From the cell containing the given text, extract its center point as (x, y) coordinate. 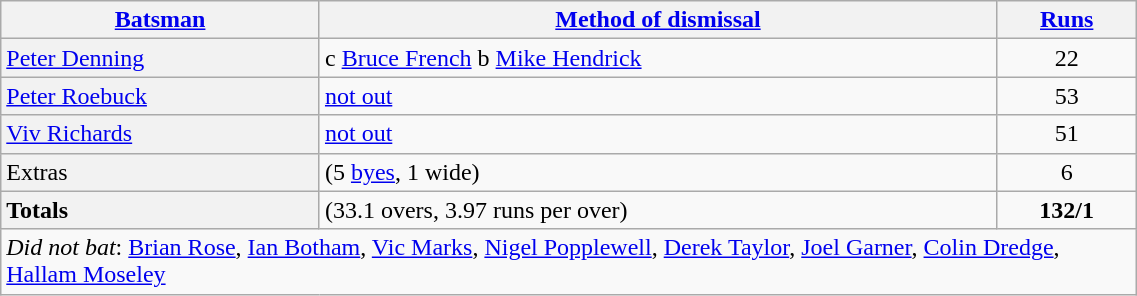
51 (1067, 134)
22 (1067, 58)
Extras (160, 172)
Peter Roebuck (160, 96)
(5 byes, 1 wide) (658, 172)
Did not bat: Brian Rose, Ian Botham, Vic Marks, Nigel Popplewell, Derek Taylor, Joel Garner, Colin Dredge, Hallam Moseley (569, 262)
Viv Richards (160, 134)
Batsman (160, 20)
Totals (160, 210)
Runs (1067, 20)
c Bruce French b Mike Hendrick (658, 58)
Method of dismissal (658, 20)
132/1 (1067, 210)
53 (1067, 96)
(33.1 overs, 3.97 runs per over) (658, 210)
Peter Denning (160, 58)
6 (1067, 172)
